Capture the cell that displays the provided text and extract its [X, Y] central coordinate. 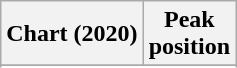
Peakposition [189, 34]
Chart (2020) [72, 34]
